Return [x, y] of the center of cell containing provided text 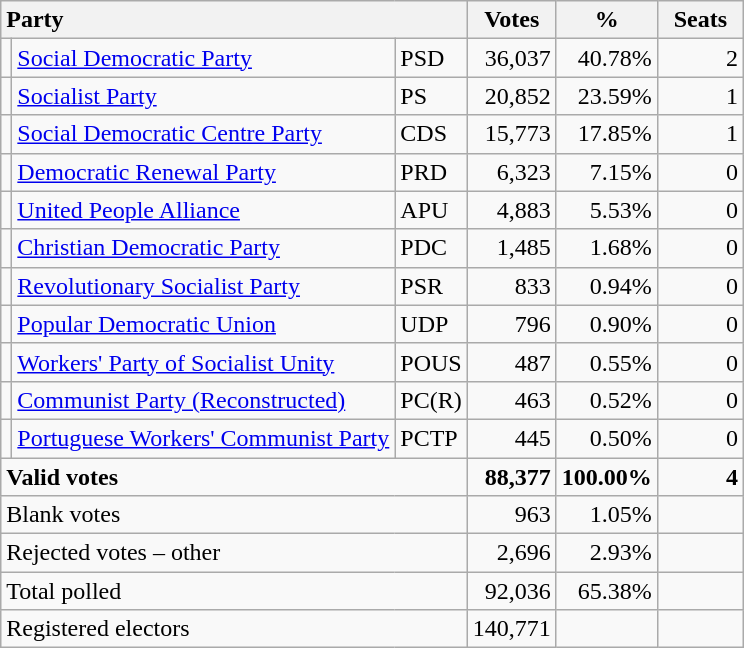
2.93% [606, 553]
POUS [431, 362]
Votes [512, 20]
Revolutionary Socialist Party [204, 286]
796 [512, 324]
7.15% [606, 172]
4,883 [512, 210]
Registered electors [234, 629]
Social Democratic Centre Party [204, 134]
Workers' Party of Socialist Unity [204, 362]
6,323 [512, 172]
United People Alliance [204, 210]
Blank votes [234, 515]
PSR [431, 286]
833 [512, 286]
Social Democratic Party [204, 58]
65.38% [606, 591]
1.05% [606, 515]
20,852 [512, 96]
5.53% [606, 210]
PDC [431, 248]
Total polled [234, 591]
PCTP [431, 438]
2,696 [512, 553]
92,036 [512, 591]
0.52% [606, 400]
Valid votes [234, 477]
140,771 [512, 629]
Rejected votes – other [234, 553]
PSD [431, 58]
% [606, 20]
2 [700, 58]
40.78% [606, 58]
1,485 [512, 248]
PC(R) [431, 400]
PRD [431, 172]
PS [431, 96]
36,037 [512, 58]
17.85% [606, 134]
463 [512, 400]
Party [234, 20]
Democratic Renewal Party [204, 172]
Popular Democratic Union [204, 324]
963 [512, 515]
100.00% [606, 477]
0.90% [606, 324]
445 [512, 438]
23.59% [606, 96]
15,773 [512, 134]
4 [700, 477]
UDP [431, 324]
1.68% [606, 248]
CDS [431, 134]
0.50% [606, 438]
Communist Party (Reconstructed) [204, 400]
Portuguese Workers' Communist Party [204, 438]
Seats [700, 20]
Socialist Party [204, 96]
0.55% [606, 362]
88,377 [512, 477]
APU [431, 210]
Christian Democratic Party [204, 248]
487 [512, 362]
0.94% [606, 286]
